Output the [X, Y] coordinate of the center of the cell containing the given text.  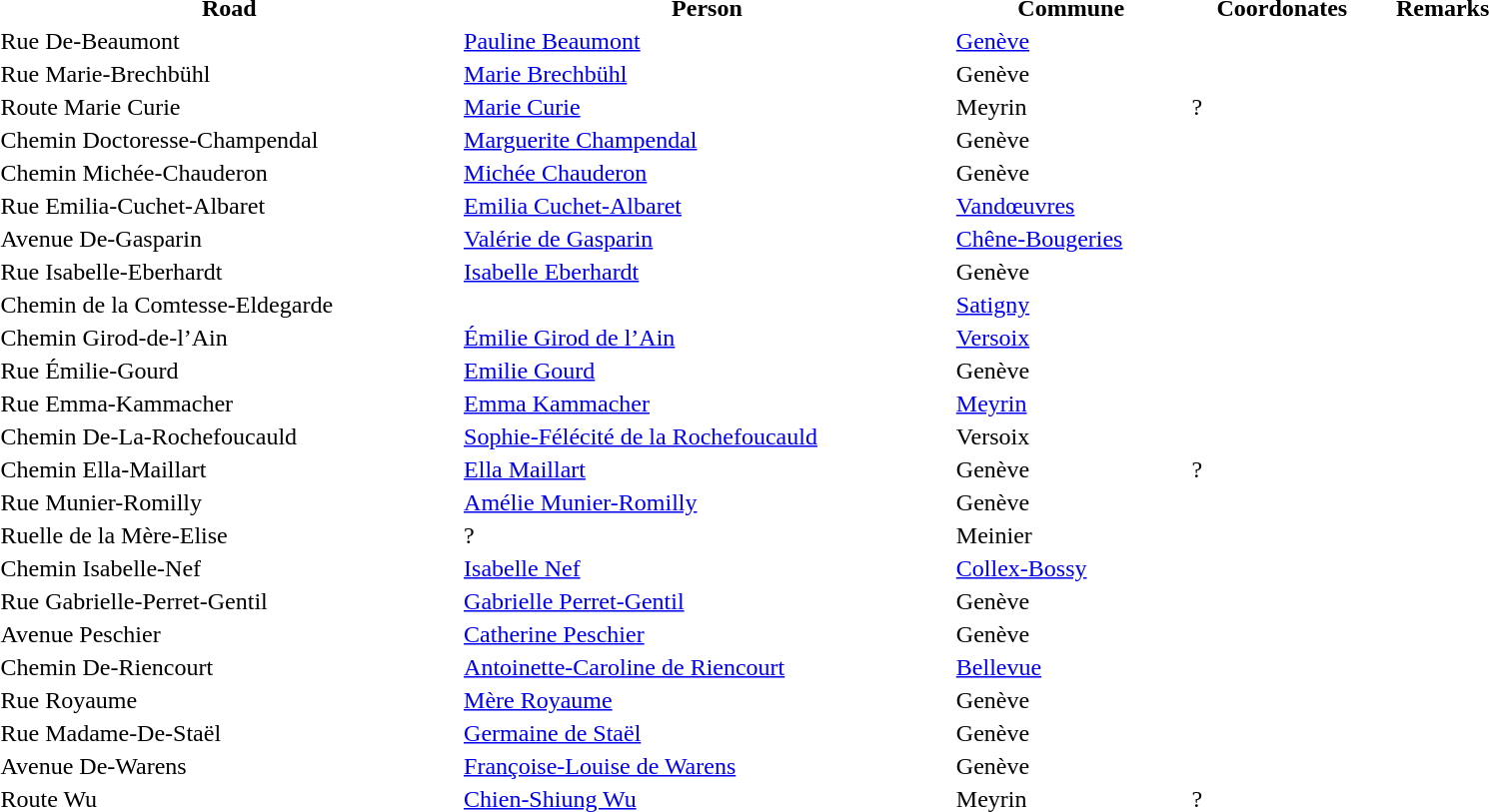
Vandœuvres [1071, 206]
Bellevue [1071, 667]
Isabelle Nef [708, 568]
Satigny [1071, 305]
Emilia Cuchet-Albaret [708, 206]
Antoinette-Caroline de Riencourt [708, 667]
Ella Maillart [708, 469]
Marguerite Champendal [708, 140]
Émilie Girod de l’Ain [708, 338]
Valérie de Gasparin [708, 239]
Emma Kammacher [708, 404]
Marie Brechbühl [708, 74]
Emilie Gourd [708, 371]
Pauline Beaumont [708, 41]
Gabrielle Perret-Gentil [708, 601]
Sophie-Félécité de la Rochefoucauld [708, 436]
Meinier [1071, 535]
Catherine Peschier [708, 634]
Germaine de Staël [708, 733]
Collex-Bossy [1071, 568]
Chêne-Bougeries [1071, 239]
Amélie Munier-Romilly [708, 502]
Mère Royaume [708, 700]
Marie Curie [708, 107]
Michée Chauderon [708, 173]
Françoise-Louise de Warens [708, 766]
Isabelle Eberhardt [708, 272]
